Extract the [X, Y] coordinate from the center of the cell holding the provided text.  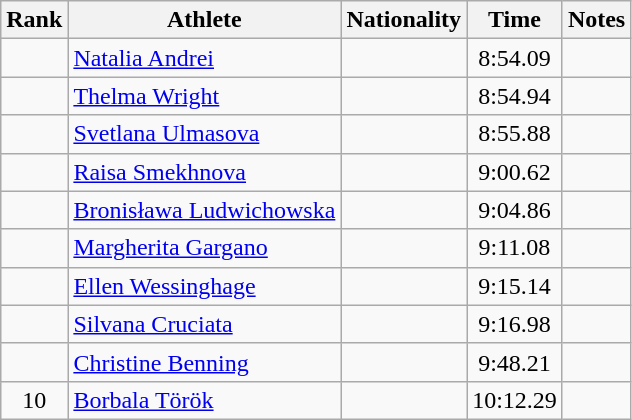
Margherita Gargano [204, 248]
10 [34, 400]
Rank [34, 20]
9:00.62 [515, 172]
Notes [596, 20]
Borbala Török [204, 400]
8:55.88 [515, 134]
Time [515, 20]
Raisa Smekhnova [204, 172]
Natalia Andrei [204, 58]
Svetlana Ulmasova [204, 134]
Ellen Wessinghage [204, 286]
9:04.86 [515, 210]
9:15.14 [515, 286]
9:11.08 [515, 248]
10:12.29 [515, 400]
9:16.98 [515, 324]
8:54.94 [515, 96]
Bronisława Ludwichowska [204, 210]
9:48.21 [515, 362]
Thelma Wright [204, 96]
Christine Benning [204, 362]
Athlete [204, 20]
Nationality [404, 20]
8:54.09 [515, 58]
Silvana Cruciata [204, 324]
